Capture the cell that displays the provided text and extract its [X, Y] central coordinate. 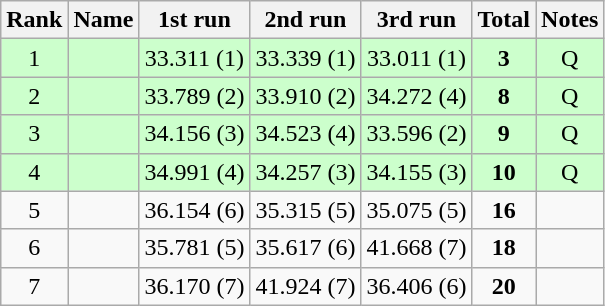
9 [504, 134]
35.781 (5) [194, 248]
20 [504, 286]
34.523 (4) [306, 134]
16 [504, 210]
4 [34, 172]
34.991 (4) [194, 172]
36.170 (7) [194, 286]
10 [504, 172]
41.924 (7) [306, 286]
34.272 (4) [416, 96]
34.156 (3) [194, 134]
41.668 (7) [416, 248]
5 [34, 210]
6 [34, 248]
33.339 (1) [306, 58]
2 [34, 96]
33.789 (2) [194, 96]
33.910 (2) [306, 96]
35.617 (6) [306, 248]
8 [504, 96]
Rank [34, 20]
Notes [570, 20]
Total [504, 20]
33.311 (1) [194, 58]
36.406 (6) [416, 286]
33.596 (2) [416, 134]
34.155 (3) [416, 172]
Name [104, 20]
3rd run [416, 20]
36.154 (6) [194, 210]
18 [504, 248]
33.011 (1) [416, 58]
35.315 (5) [306, 210]
2nd run [306, 20]
1st run [194, 20]
35.075 (5) [416, 210]
1 [34, 58]
7 [34, 286]
34.257 (3) [306, 172]
